Detect which cell encompasses the target text, then output its (x, y) center coordinate. 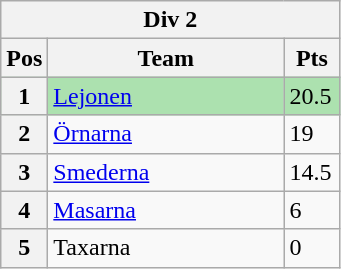
Pts (312, 58)
Smederna (166, 172)
3 (24, 172)
Pos (24, 58)
1 (24, 96)
0 (312, 248)
Div 2 (170, 20)
Masarna (166, 210)
Taxarna (166, 248)
19 (312, 134)
5 (24, 248)
6 (312, 210)
4 (24, 210)
20.5 (312, 96)
Örnarna (166, 134)
14.5 (312, 172)
Team (166, 58)
2 (24, 134)
Lejonen (166, 96)
